Extract the [x, y] coordinate from the center of the cell holding the provided text.  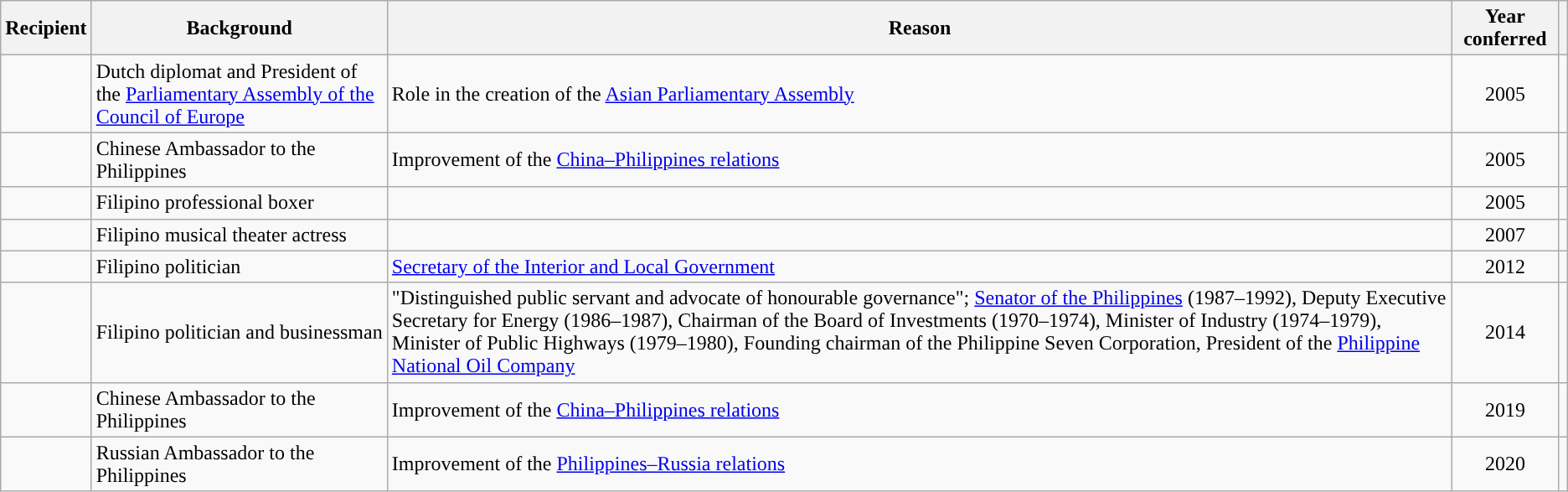
Secretary of the Interior and Local Government [920, 267]
Filipino professional boxer [240, 203]
Filipino musical theater actress [240, 235]
Reason [920, 28]
Dutch diplomat and President of the Parliamentary Assembly of the Council of Europe [240, 94]
Improvement of the Philippines–Russia relations [920, 464]
2012 [1505, 267]
2019 [1505, 409]
Russian Ambassador to the Philippines [240, 464]
2014 [1505, 332]
2007 [1505, 235]
Background [240, 28]
2020 [1505, 464]
Role in the creation of the Asian Parliamentary Assembly [920, 94]
Recipient [46, 28]
Filipino politician and businessman [240, 332]
Year conferred [1505, 28]
Filipino politician [240, 267]
